Scan for the cell matching the given text and deliver its (x, y) coordinate at center. 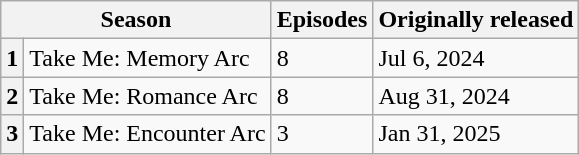
Take Me: Encounter Arc (148, 134)
Jan 31, 2025 (476, 134)
Originally released (476, 20)
1 (12, 58)
Aug 31, 2024 (476, 96)
Jul 6, 2024 (476, 58)
Take Me: Memory Arc (148, 58)
2 (12, 96)
Episodes (322, 20)
Season (136, 20)
Take Me: Romance Arc (148, 96)
